Capture the cell that displays the provided text and extract its (X, Y) central coordinate. 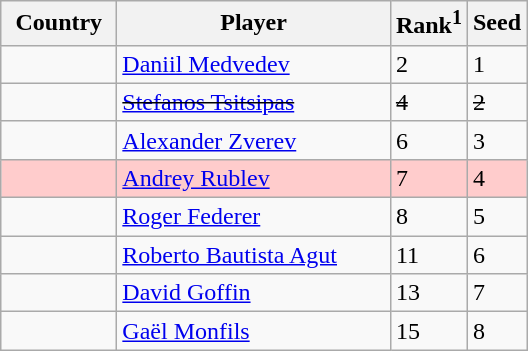
Alexander Zverev (254, 140)
Daniil Medvedev (254, 64)
Gaël Monfils (254, 331)
Stefanos Tsitsipas (254, 102)
David Goffin (254, 293)
5 (496, 217)
Rank1 (428, 24)
15 (428, 331)
1 (496, 64)
13 (428, 293)
Seed (496, 24)
Roberto Bautista Agut (254, 255)
3 (496, 140)
11 (428, 255)
Roger Federer (254, 217)
Andrey Rublev (254, 178)
Country (59, 24)
Player (254, 24)
